Provide the (x, y) coordinate of the cell's center where the given text is located.  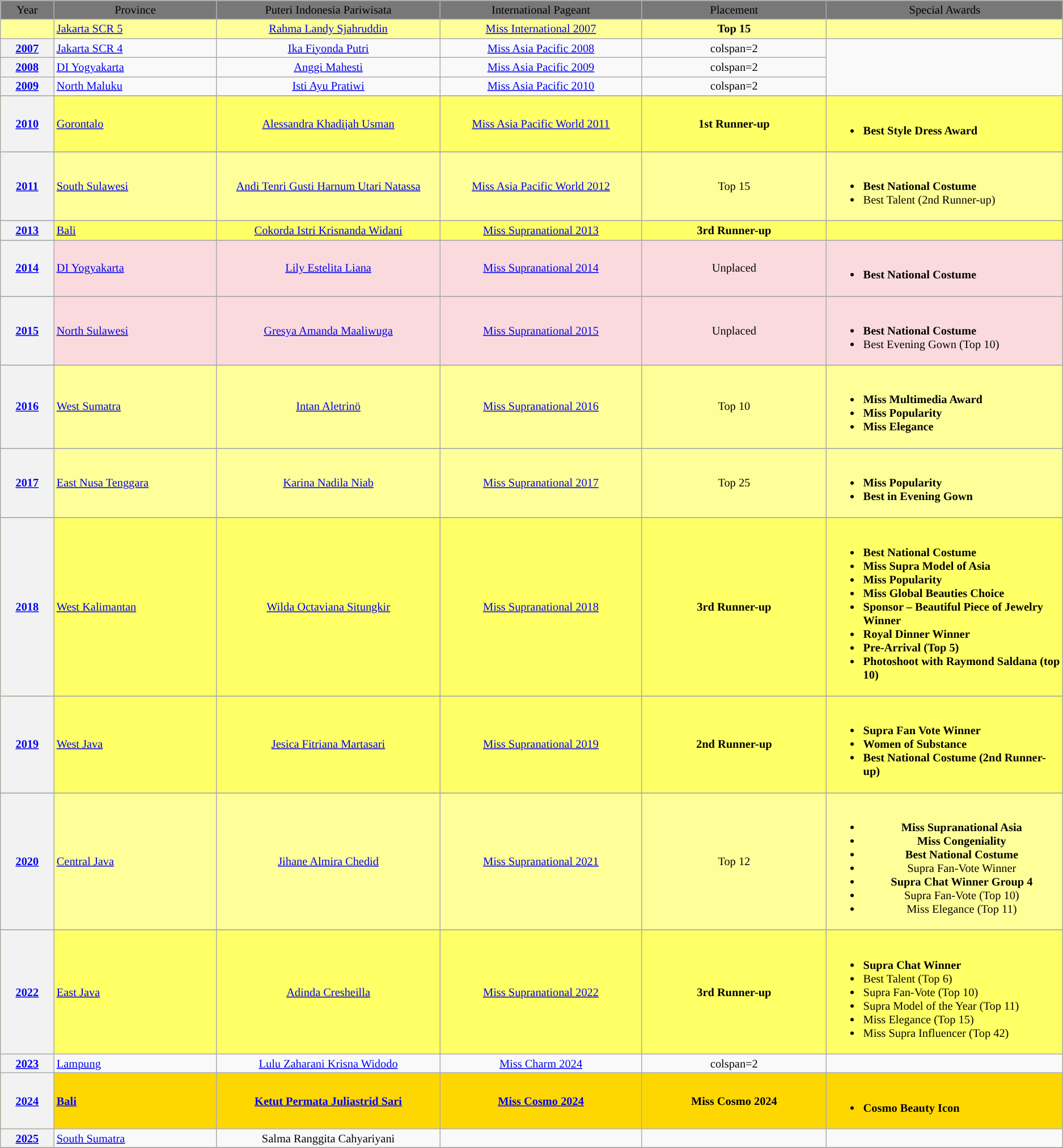
Special Awards (945, 10)
2023 (27, 1064)
Miss Asia Pacific World 2011 (541, 124)
Lily Estelita Liana (328, 268)
2010 (27, 124)
Intan Aletrinö (328, 406)
Miss Supranational 2016 (541, 406)
Miss Multimedia AwardMiss PopularityMiss Elegance (945, 406)
North Sulawesi (135, 331)
Jakarta SCR 5 (135, 29)
Top 25 (734, 482)
Lampung (135, 1064)
Placement (734, 10)
West Java (135, 744)
2011 (27, 186)
Miss Asia Pacific World 2012 (541, 186)
2013 (27, 231)
Isti Ayu Pratiwi (328, 86)
East Nusa Tenggara (135, 482)
2009 (27, 86)
Miss Supranational 2022 (541, 992)
Best National Costume (945, 268)
2014 (27, 268)
Miss Supranational 2014 (541, 268)
Ika Fiyonda Putri (328, 48)
Miss Asia Pacific 2008 (541, 48)
2015 (27, 331)
Ketut Permata Juliastrid Sari (328, 1100)
South Sulawesi (135, 186)
West Kalimantan (135, 607)
2017 (27, 482)
Miss Supranational 2019 (541, 744)
Year (27, 10)
Gorontalo (135, 124)
Rahma Landy Sjahruddin (328, 29)
Andi Tenri Gusti Harnum Utari Natassa (328, 186)
Alessandra Khadijah Usman (328, 124)
2018 (27, 607)
Miss Charm 2024 (541, 1064)
Miss Supranational 2018 (541, 607)
2nd Runner-up (734, 744)
2025 (27, 1138)
Best National CostumeBest Evening Gown (Top 10) (945, 331)
Supra Chat WinnerBest Talent (Top 6)Supra Fan-Vote (Top 10)Supra Model of the Year (Top 11)Miss Elegance (Top 15)Miss Supra Influencer (Top 42) (945, 992)
2016 (27, 406)
2020 (27, 861)
Top 10 (734, 406)
Miss Supranational 2017 (541, 482)
North Maluku (135, 86)
Supra Fan Vote WinnerWomen of SubstanceBest National Costume (2nd Runner-up) (945, 744)
Miss Supranational 2013 (541, 231)
Miss Asia Pacific 2009 (541, 67)
Central Java (135, 861)
South Sumatra (135, 1138)
1st Runner-up (734, 124)
Anggi Mahesti (328, 67)
Best National CostumeBest Talent (2nd Runner-up) (945, 186)
2024 (27, 1100)
2007 (27, 48)
Salma Ranggita Cahyariyani (328, 1138)
Jesica Fitriana Martasari (328, 744)
West Sumatra (135, 406)
Cosmo Beauty Icon (945, 1100)
Miss International 2007 (541, 29)
Jakarta SCR 4 (135, 48)
Top 12 (734, 861)
Jihane Almira Chedid (328, 861)
Miss PopularityBest in Evening Gown (945, 482)
Miss Asia Pacific 2010 (541, 86)
Puteri Indonesia Pariwisata (328, 10)
Miss Supranational 2021 (541, 861)
Best Style Dress Award (945, 124)
2019 (27, 744)
Wilda Octaviana Situngkir (328, 607)
International Pageant (541, 10)
Karina Nadila Niab (328, 482)
East Java (135, 992)
Adinda Cresheilla (328, 992)
Province (135, 10)
Miss Supranational 2015 (541, 331)
2022 (27, 992)
2008 (27, 67)
Gresya Amanda Maaliwuga (328, 331)
Lulu Zaharani Krisna Widodo (328, 1064)
Cokorda Istri Krisnanda Widani (328, 231)
